Output the [x, y] coordinate of the center of the cell containing the given text.  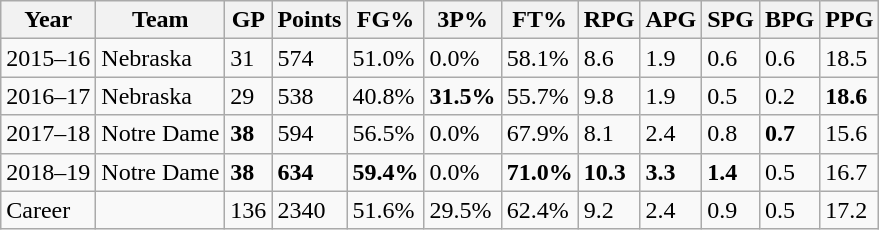
Career [48, 210]
2016–17 [48, 96]
0.9 [731, 210]
PPG [850, 20]
0.7 [789, 134]
29 [248, 96]
APG [671, 20]
8.1 [609, 134]
GP [248, 20]
29.5% [462, 210]
2018–19 [48, 172]
Year [48, 20]
FG% [386, 20]
40.8% [386, 96]
17.2 [850, 210]
SPG [731, 20]
538 [310, 96]
62.4% [540, 210]
Points [310, 20]
18.6 [850, 96]
18.5 [850, 58]
16.7 [850, 172]
594 [310, 134]
9.2 [609, 210]
136 [248, 210]
1.4 [731, 172]
15.6 [850, 134]
BPG [789, 20]
71.0% [540, 172]
51.6% [386, 210]
31.5% [462, 96]
3P% [462, 20]
2340 [310, 210]
634 [310, 172]
10.3 [609, 172]
FT% [540, 20]
2017–18 [48, 134]
8.6 [609, 58]
RPG [609, 20]
2015–16 [48, 58]
55.7% [540, 96]
3.3 [671, 172]
31 [248, 58]
Team [160, 20]
574 [310, 58]
0.8 [731, 134]
9.8 [609, 96]
58.1% [540, 58]
0.2 [789, 96]
59.4% [386, 172]
51.0% [386, 58]
67.9% [540, 134]
56.5% [386, 134]
